From the cell containing the given text, extract its center point as [X, Y] coordinate. 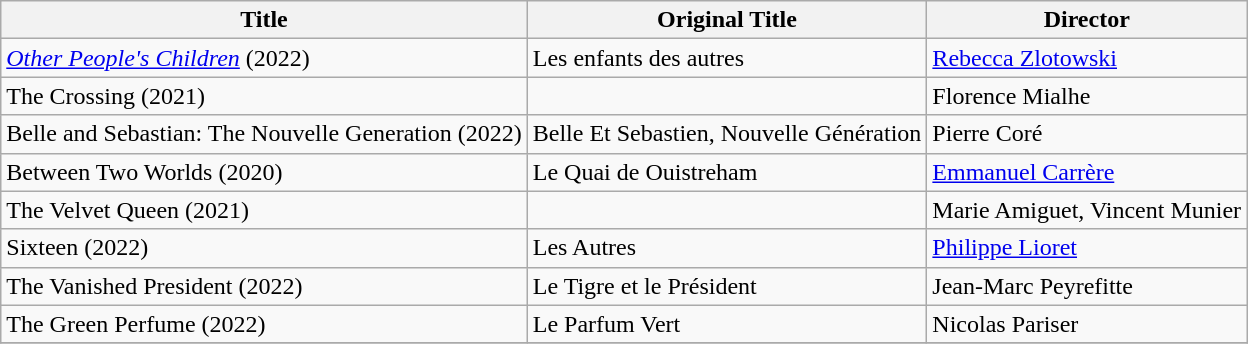
Emmanuel Carrère [1087, 172]
Les enfants des autres [727, 58]
The Velvet Queen (2021) [264, 210]
Le Quai de Ouistreham [727, 172]
Le Tigre et le Président [727, 286]
The Crossing (2021) [264, 96]
Sixteen (2022) [264, 248]
Director [1087, 20]
Les Autres [727, 248]
Florence Mialhe [1087, 96]
Belle and Sebastian: The Nouvelle Generation (2022) [264, 134]
Philippe Lioret [1087, 248]
Belle Et Sebastien, Nouvelle Génération [727, 134]
The Vanished President (2022) [264, 286]
Marie Amiguet, Vincent Munier [1087, 210]
Nicolas Pariser [1087, 324]
Between Two Worlds (2020) [264, 172]
Rebecca Zlotowski [1087, 58]
Original Title [727, 20]
Le Parfum Vert [727, 324]
Other People's Children (2022) [264, 58]
Jean-Marc Peyrefitte [1087, 286]
Pierre Coré [1087, 134]
The Green Perfume (2022) [264, 324]
Title [264, 20]
